Scan for the cell matching the given text and deliver its [x, y] coordinate at center. 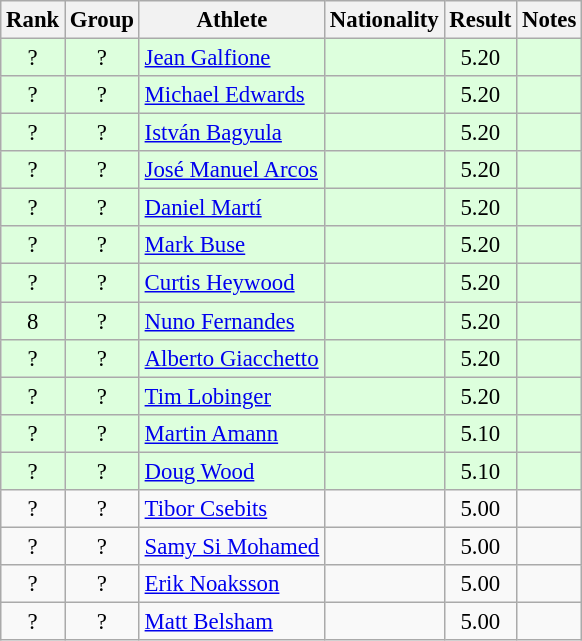
Rank [33, 20]
Martin Amann [232, 433]
Daniel Martí [232, 208]
Tibor Csebits [232, 509]
Notes [550, 20]
Tim Lobinger [232, 396]
8 [33, 321]
Athlete [232, 20]
Nationality [384, 20]
Result [480, 20]
Curtis Heywood [232, 283]
Jean Galfione [232, 58]
Erik Noaksson [232, 584]
Nuno Fernandes [232, 321]
Michael Edwards [232, 95]
István Bagyula [232, 133]
Matt Belsham [232, 621]
Samy Si Mohamed [232, 546]
Group [102, 20]
Doug Wood [232, 471]
Mark Buse [232, 245]
Alberto Giacchetto [232, 358]
José Manuel Arcos [232, 170]
